Search for the cell housing the specified text and yield its [X, Y] center coordinate. 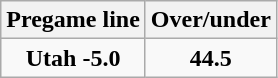
Pregame line [74, 20]
Over/under [210, 20]
44.5 [210, 58]
Utah -5.0 [74, 58]
